Return the [x, y] coordinate for the center point of the cell that contains the specified text.  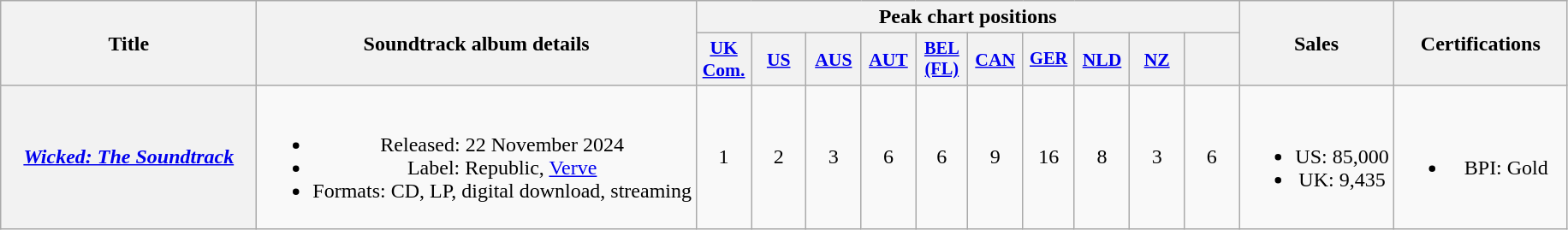
Title [128, 43]
NLD [1102, 60]
9 [995, 157]
2 [779, 157]
Peak chart positions [968, 17]
Sales [1316, 43]
US [779, 60]
CAN [995, 60]
NZ [1157, 60]
8 [1102, 157]
1 [724, 157]
UK Com. [724, 60]
16 [1049, 157]
Wicked: The Soundtrack [128, 157]
GER [1049, 60]
Released: 22 November 2024Label: Republic, VerveFormats: CD, LP, digital download, streaming [477, 157]
BEL (FL) [941, 60]
AUT [888, 60]
US: 85,000UK: 9,435 [1316, 157]
AUS [834, 60]
Certifications [1481, 43]
BPI: Gold [1481, 157]
Soundtrack album details [477, 43]
